Return (X, Y) of the center of cell containing provided text 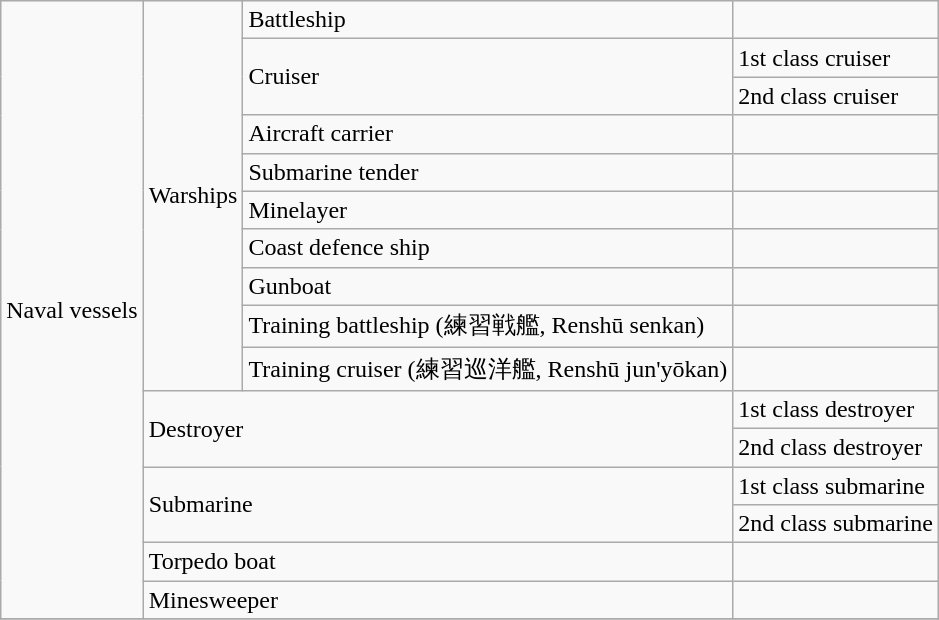
1st class cruiser (836, 58)
1st class destroyer (836, 409)
2nd class submarine (836, 524)
Gunboat (488, 286)
Minesweeper (438, 600)
2nd class destroyer (836, 447)
Aircraft carrier (488, 134)
Cruiser (488, 77)
Minelayer (488, 210)
1st class submarine (836, 485)
2nd class cruiser (836, 96)
Coast defence ship (488, 248)
Destroyer (438, 428)
Submarine (438, 504)
Battleship (488, 20)
Submarine tender (488, 172)
Training cruiser (練習巡洋艦, Renshū jun'yōkan) (488, 370)
Naval vessels (72, 310)
Warships (193, 196)
Torpedo boat (438, 562)
Training battleship (練習戦艦, Renshū senkan) (488, 326)
